Return the (x, y) coordinate for the center point of the cell that contains the specified text.  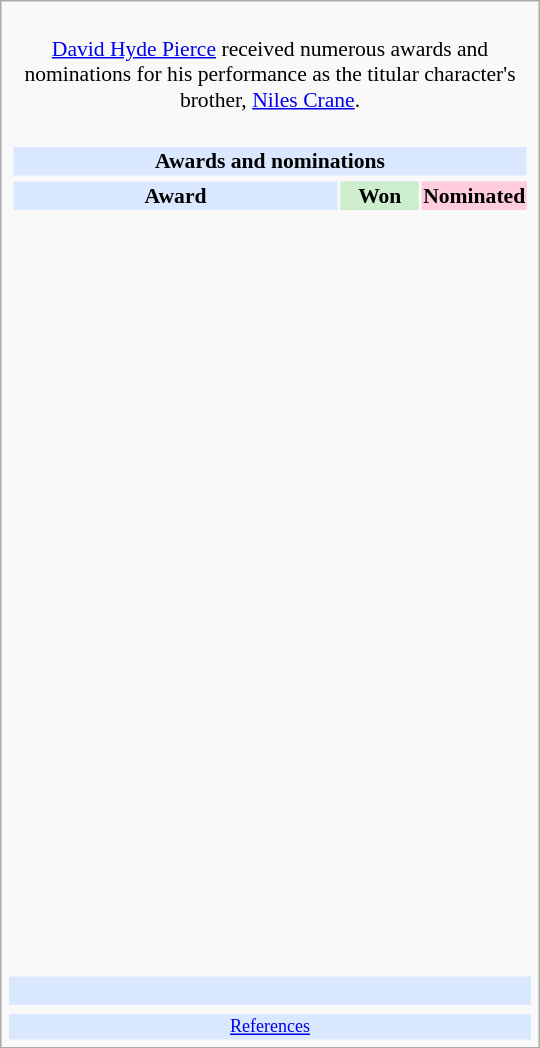
Awards and nominations Award Won Nominated (270, 545)
References (270, 1027)
Award (175, 195)
Nominated (474, 195)
Awards and nominations (270, 161)
Won (380, 195)
David Hyde Pierce received numerous awards and nominations for his performance as the titular character's brother, Niles Crane. (270, 62)
